Determine the (X, Y) coordinate at the center of the cell enclosing the given text.  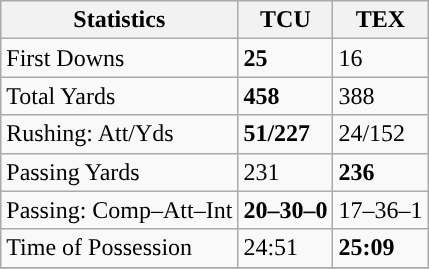
236 (380, 172)
20–30–0 (286, 210)
25 (286, 58)
TCU (286, 20)
388 (380, 96)
17–36–1 (380, 210)
24:51 (286, 248)
Total Yards (120, 96)
51/227 (286, 134)
231 (286, 172)
458 (286, 96)
Passing: Comp–Att–Int (120, 210)
Passing Yards (120, 172)
25:09 (380, 248)
First Downs (120, 58)
Rushing: Att/Yds (120, 134)
24/152 (380, 134)
TEX (380, 20)
Statistics (120, 20)
16 (380, 58)
Time of Possession (120, 248)
